Return (X, Y) of the center of cell containing provided text 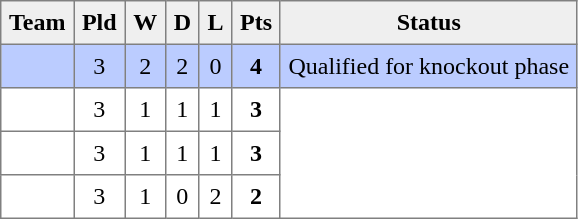
4 (256, 66)
W (145, 23)
Pts (256, 23)
D (182, 23)
Team (38, 23)
Status (428, 23)
Pld (100, 23)
Qualified for knockout phase (428, 66)
L (216, 23)
